From the cell containing the given text, extract its center point as [X, Y] coordinate. 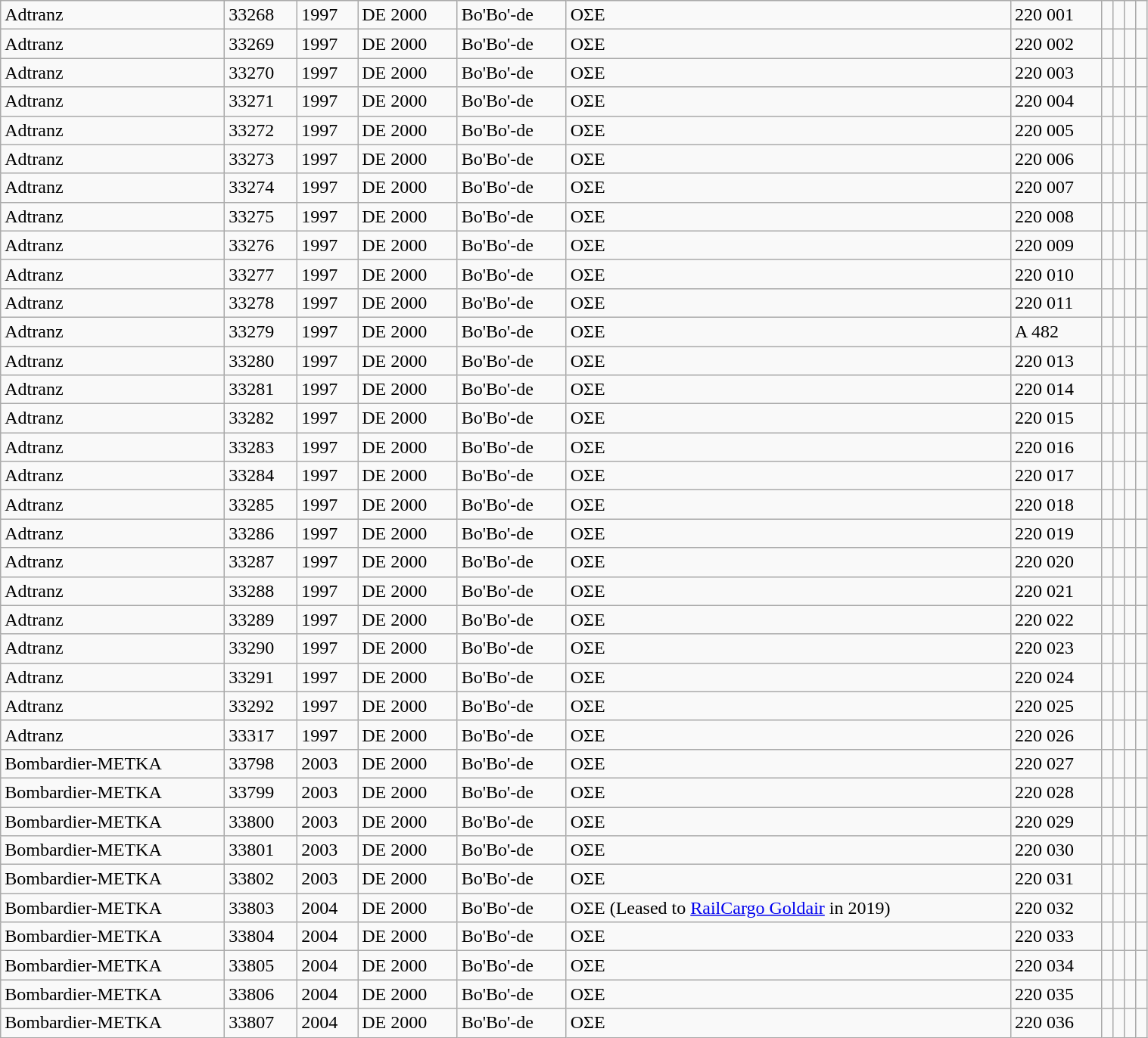
ΟΣΕ (Leased to RailCargo Goldair in 2019) [789, 908]
33269 [261, 44]
220 011 [1056, 303]
33286 [261, 533]
220 032 [1056, 908]
220 019 [1056, 533]
33284 [261, 476]
33800 [261, 821]
220 015 [1056, 418]
33807 [261, 1023]
220 025 [1056, 706]
220 035 [1056, 994]
33273 [261, 159]
33317 [261, 735]
220 028 [1056, 792]
220 005 [1056, 130]
220 034 [1056, 965]
33801 [261, 850]
220 026 [1056, 735]
33285 [261, 505]
33276 [261, 245]
220 001 [1056, 15]
220 014 [1056, 390]
220 010 [1056, 274]
33804 [261, 937]
220 002 [1056, 44]
220 009 [1056, 245]
33272 [261, 130]
33270 [261, 73]
33282 [261, 418]
33292 [261, 706]
33290 [261, 648]
33279 [261, 331]
220 023 [1056, 648]
33803 [261, 908]
A 482 [1056, 331]
220 006 [1056, 159]
33280 [261, 361]
220 018 [1056, 505]
33283 [261, 447]
33799 [261, 792]
220 003 [1056, 73]
220 031 [1056, 879]
33288 [261, 591]
220 024 [1056, 677]
33806 [261, 994]
220 017 [1056, 476]
33798 [261, 763]
220 036 [1056, 1023]
33278 [261, 303]
220 016 [1056, 447]
220 007 [1056, 188]
33287 [261, 562]
33275 [261, 216]
33268 [261, 15]
33271 [261, 101]
220 004 [1056, 101]
220 029 [1056, 821]
33802 [261, 879]
220 033 [1056, 937]
220 030 [1056, 850]
220 020 [1056, 562]
220 022 [1056, 620]
220 027 [1056, 763]
33274 [261, 188]
33805 [261, 965]
33289 [261, 620]
33291 [261, 677]
33277 [261, 274]
220 013 [1056, 361]
33281 [261, 390]
220 008 [1056, 216]
220 021 [1056, 591]
